Scan for the cell matching the given text and deliver its (x, y) coordinate at center. 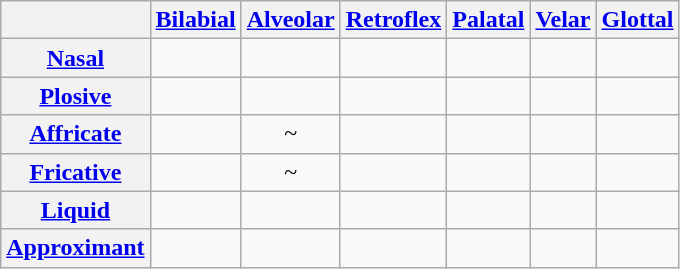
Bilabial (196, 20)
Liquid (76, 210)
Affricate (76, 134)
Fricative (76, 172)
Nasal (76, 58)
Glottal (638, 20)
Retroflex (394, 20)
Velar (563, 20)
Palatal (488, 20)
Plosive (76, 96)
Alveolar (290, 20)
Approximant (76, 248)
